Provide the (X, Y) coordinate of the cell's center where the given text is located.  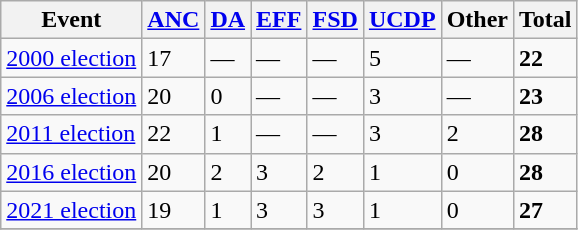
ANC (174, 20)
EFF (279, 20)
27 (545, 210)
Total (545, 20)
23 (545, 96)
FSD (335, 20)
DA (228, 20)
UCDP (402, 20)
19 (174, 210)
2016 election (72, 172)
Event (72, 20)
2011 election (72, 134)
2000 election (72, 58)
17 (174, 58)
5 (402, 58)
Other (477, 20)
2021 election (72, 210)
2006 election (72, 96)
